Extract the (X, Y) coordinate from the center of the cell holding the provided text.  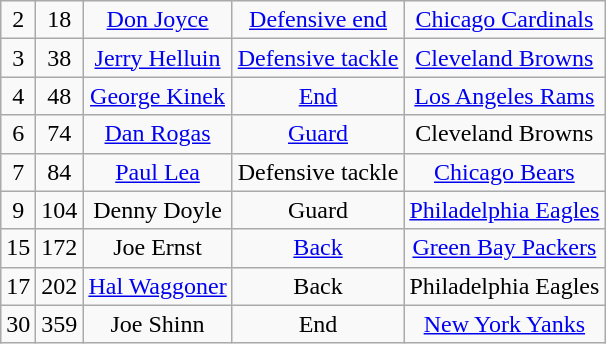
Chicago Cardinals (504, 20)
Jerry Helluin (158, 58)
15 (18, 248)
Los Angeles Rams (504, 96)
Defensive end (318, 20)
Joe Shinn (158, 324)
Chicago Bears (504, 172)
Paul Lea (158, 172)
George Kinek (158, 96)
Joe Ernst (158, 248)
18 (60, 20)
Don Joyce (158, 20)
48 (60, 96)
202 (60, 286)
4 (18, 96)
2 (18, 20)
172 (60, 248)
74 (60, 134)
9 (18, 210)
359 (60, 324)
New York Yanks (504, 324)
7 (18, 172)
6 (18, 134)
Hal Waggoner (158, 286)
104 (60, 210)
Green Bay Packers (504, 248)
30 (18, 324)
Dan Rogas (158, 134)
84 (60, 172)
3 (18, 58)
38 (60, 58)
Denny Doyle (158, 210)
17 (18, 286)
